Search for the cell housing the specified text and yield its (x, y) center coordinate. 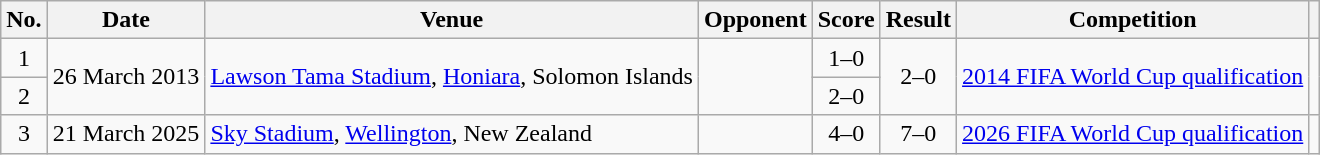
No. (24, 20)
Lawson Tama Stadium, Honiara, Solomon Islands (452, 77)
Sky Stadium, Wellington, New Zealand (452, 134)
26 March 2013 (126, 77)
21 March 2025 (126, 134)
7–0 (918, 134)
1 (24, 58)
2014 FIFA World Cup qualification (1133, 77)
2 (24, 96)
Score (846, 20)
Opponent (755, 20)
Competition (1133, 20)
2026 FIFA World Cup qualification (1133, 134)
4–0 (846, 134)
Date (126, 20)
1–0 (846, 58)
Venue (452, 20)
3 (24, 134)
Result (918, 20)
